Search for the cell housing the specified text and yield its [x, y] center coordinate. 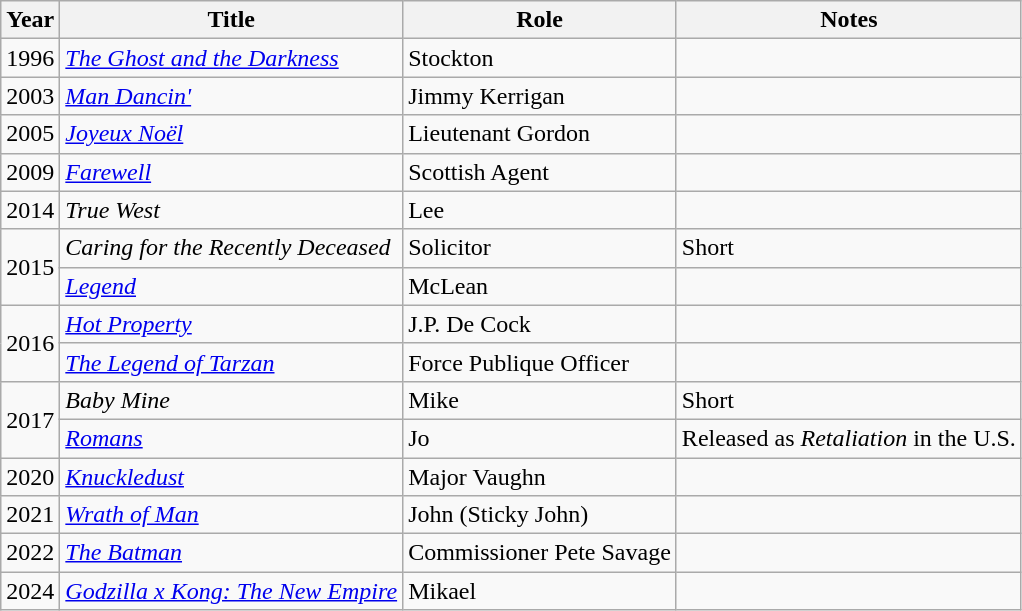
Lee [540, 210]
Knuckledust [232, 477]
Stockton [540, 58]
Released as Retaliation in the U.S. [848, 438]
2005 [30, 134]
1996 [30, 58]
The Legend of Tarzan [232, 362]
Notes [848, 20]
Mike [540, 400]
2021 [30, 515]
McLean [540, 286]
Lieutenant Gordon [540, 134]
2020 [30, 477]
Scottish Agent [540, 172]
The Batman [232, 553]
J.P. De Cock [540, 324]
Major Vaughn [540, 477]
Wrath of Man [232, 515]
Jo [540, 438]
Man Dancin' [232, 96]
2015 [30, 267]
Force Publique Officer [540, 362]
Hot Property [232, 324]
Joyeux Noël [232, 134]
Title [232, 20]
Commissioner Pete Savage [540, 553]
2014 [30, 210]
Godzilla x Kong: The New Empire [232, 591]
Mikael [540, 591]
Legend [232, 286]
Role [540, 20]
Jimmy Kerrigan [540, 96]
John (Sticky John) [540, 515]
Farewell [232, 172]
Caring for the Recently Deceased [232, 248]
2022 [30, 553]
The Ghost and the Darkness [232, 58]
2016 [30, 343]
Year [30, 20]
Romans [232, 438]
2024 [30, 591]
2017 [30, 419]
2003 [30, 96]
Solicitor [540, 248]
True West [232, 210]
Baby Mine [232, 400]
2009 [30, 172]
